Return the (X, Y) coordinate for the center point of the cell that contains the specified text.  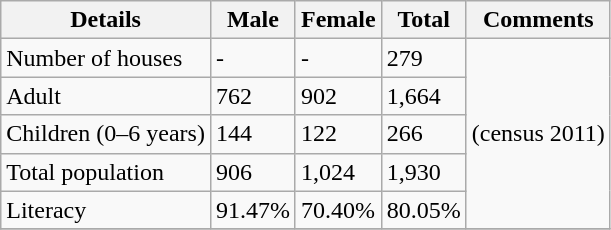
Number of houses (106, 58)
902 (338, 96)
Literacy (106, 210)
1,930 (424, 172)
1,664 (424, 96)
Total (424, 20)
91.47% (252, 210)
279 (424, 58)
80.05% (424, 210)
122 (338, 134)
1,024 (338, 172)
Total population (106, 172)
Male (252, 20)
(census 2011) (538, 134)
Comments (538, 20)
Female (338, 20)
906 (252, 172)
Children (0–6 years) (106, 134)
Adult (106, 96)
Details (106, 20)
70.40% (338, 210)
266 (424, 134)
762 (252, 96)
144 (252, 134)
